Pinpoint the cell where the given text exists, returning its (x, y) midpoint coordinate. 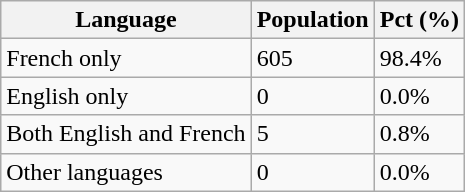
Language (126, 20)
Both English and French (126, 134)
5 (312, 134)
0.8% (419, 134)
Pct (%) (419, 20)
98.4% (419, 58)
Population (312, 20)
English only (126, 96)
French only (126, 58)
605 (312, 58)
Other languages (126, 172)
